Scan for the cell matching the given text and deliver its (x, y) coordinate at center. 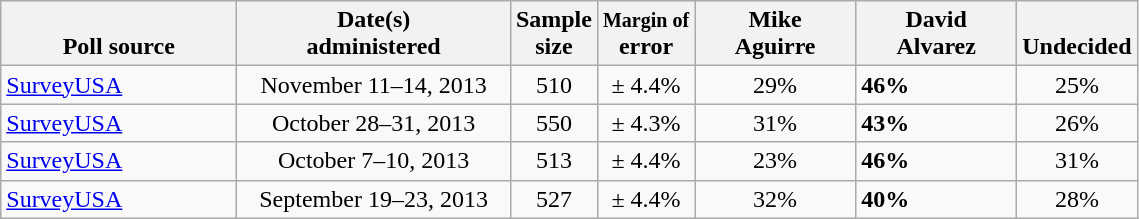
40% (936, 199)
September 19–23, 2013 (374, 199)
Margin oferror (646, 34)
October 7–10, 2013 (374, 161)
28% (1077, 199)
29% (776, 85)
510 (554, 85)
Date(s)administered (374, 34)
527 (554, 199)
Undecided (1077, 34)
November 11–14, 2013 (374, 85)
25% (1077, 85)
Poll source (119, 34)
26% (1077, 123)
± 4.3% (646, 123)
43% (936, 123)
32% (776, 199)
23% (776, 161)
Samplesize (554, 34)
513 (554, 161)
MikeAguirre (776, 34)
550 (554, 123)
October 28–31, 2013 (374, 123)
DavidAlvarez (936, 34)
